Locate the cell with the specified text and output its (X, Y) center coordinate. 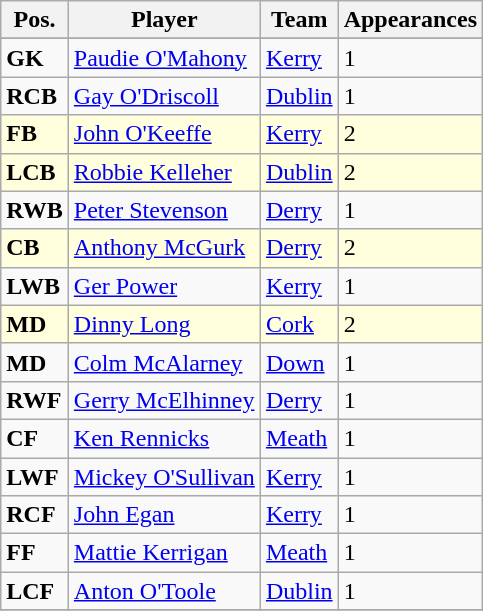
LWB (35, 286)
Player (164, 20)
LCB (35, 172)
FF (35, 553)
John Egan (164, 515)
Robbie Kelleher (164, 172)
Cork (299, 324)
Paudie O'Mahony (164, 58)
LWF (35, 477)
Appearances (410, 20)
Peter Stevenson (164, 210)
Ken Rennicks (164, 438)
Gay O'Driscoll (164, 96)
Down (299, 362)
LCF (35, 591)
RCB (35, 96)
Colm McAlarney (164, 362)
CB (35, 248)
FB (35, 134)
RWB (35, 210)
GK (35, 58)
RCF (35, 515)
Pos. (35, 20)
CF (35, 438)
John O'Keeffe (164, 134)
Anton O'Toole (164, 591)
Ger Power (164, 286)
Team (299, 20)
Mattie Kerrigan (164, 553)
Mickey O'Sullivan (164, 477)
RWF (35, 400)
Gerry McElhinney (164, 400)
Dinny Long (164, 324)
Anthony McGurk (164, 248)
